Extract the (X, Y) coordinate from the center of the cell holding the provided text.  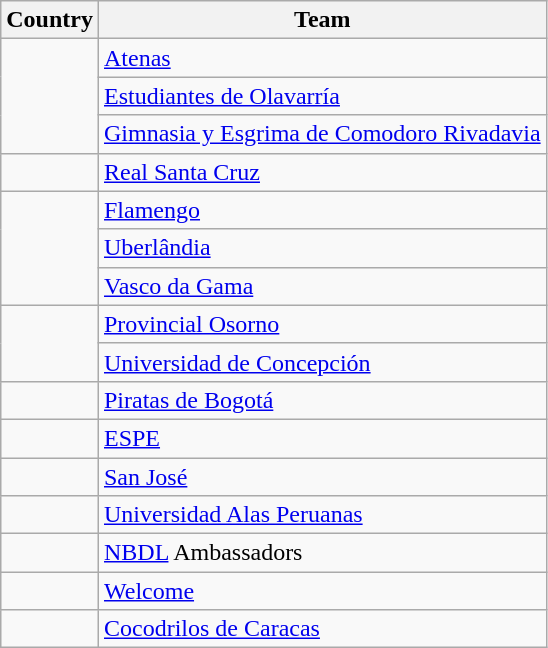
Universidad Alas Peruanas (322, 515)
Gimnasia y Esgrima de Comodoro Rivadavia (322, 134)
Vasco da Gama (322, 286)
Provincial Osorno (322, 324)
NBDL Ambassadors (322, 553)
Team (322, 20)
Flamengo (322, 210)
Uberlândia (322, 248)
San José (322, 477)
Real Santa Cruz (322, 172)
Welcome (322, 591)
Universidad de Concepción (322, 362)
Country (50, 20)
Piratas de Bogotá (322, 400)
ESPE (322, 438)
Estudiantes de Olavarría (322, 96)
Atenas (322, 58)
Cocodrilos de Caracas (322, 629)
